Search for the cell housing the specified text and yield its (x, y) center coordinate. 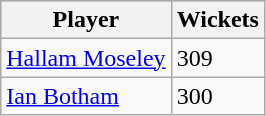
Hallam Moseley (86, 58)
Player (86, 20)
Ian Botham (86, 96)
300 (218, 96)
309 (218, 58)
Wickets (218, 20)
